Extract the (x, y) coordinate from the center of the cell holding the provided text.  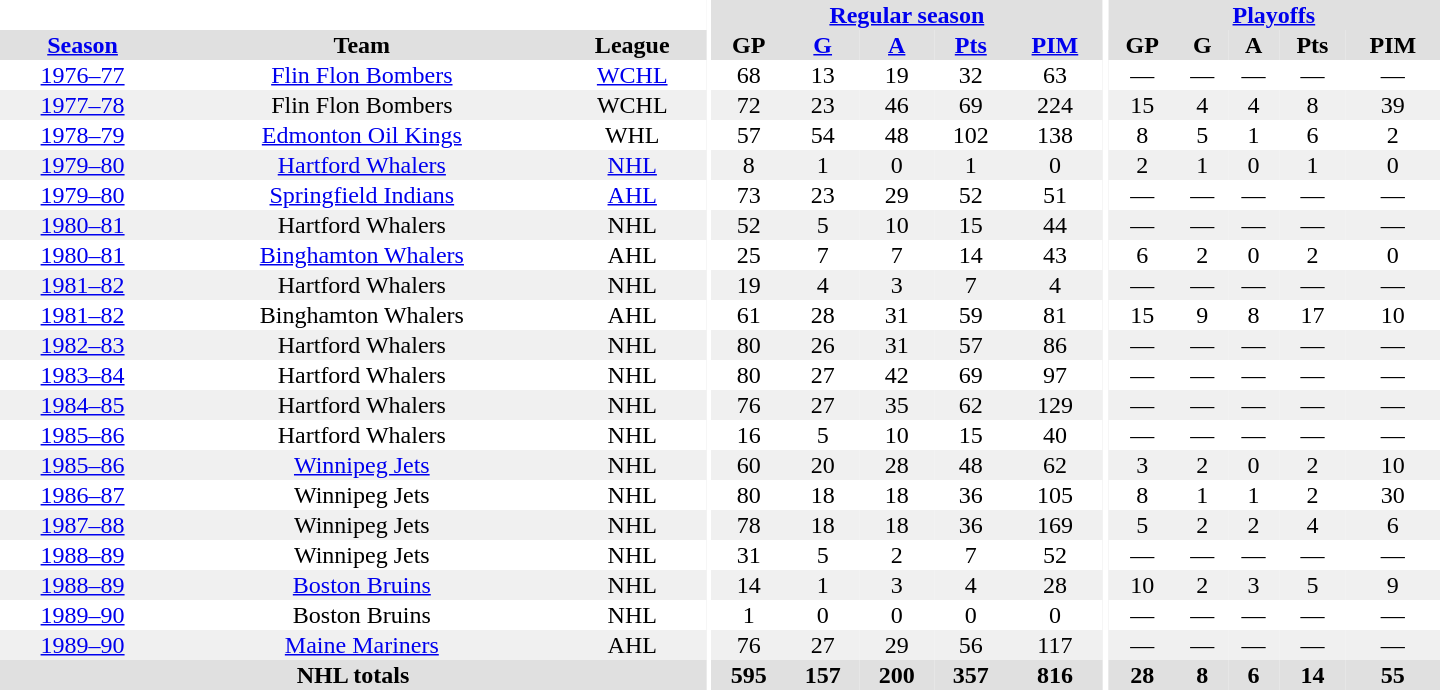
81 (1055, 315)
129 (1055, 405)
63 (1055, 75)
86 (1055, 345)
13 (823, 75)
169 (1055, 525)
224 (1055, 105)
157 (823, 675)
59 (971, 315)
55 (1393, 675)
357 (971, 675)
17 (1312, 315)
20 (823, 465)
42 (897, 375)
39 (1393, 105)
138 (1055, 135)
Regular season (907, 15)
League (632, 45)
54 (823, 135)
61 (749, 315)
78 (749, 525)
60 (749, 465)
816 (1055, 675)
44 (1055, 225)
Season (82, 45)
32 (971, 75)
117 (1055, 645)
46 (897, 105)
97 (1055, 375)
595 (749, 675)
30 (1393, 495)
1976–77 (82, 75)
1977–78 (82, 105)
NHL totals (353, 675)
1978–79 (82, 135)
1982–83 (82, 345)
72 (749, 105)
73 (749, 195)
Maine Mariners (362, 645)
1986–87 (82, 495)
102 (971, 135)
1987–88 (82, 525)
43 (1055, 255)
200 (897, 675)
26 (823, 345)
WHL (632, 135)
1984–85 (82, 405)
51 (1055, 195)
16 (749, 435)
105 (1055, 495)
Playoffs (1274, 15)
35 (897, 405)
Springfield Indians (362, 195)
1983–84 (82, 375)
68 (749, 75)
56 (971, 645)
Team (362, 45)
40 (1055, 435)
Edmonton Oil Kings (362, 135)
25 (749, 255)
